Output the [X, Y] coordinate of the center of the cell containing the given text.  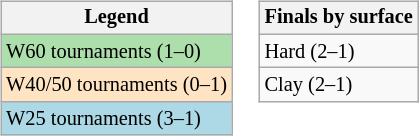
Legend [116, 18]
Hard (2–1) [339, 51]
Finals by surface [339, 18]
W40/50 tournaments (0–1) [116, 85]
Clay (2–1) [339, 85]
W25 tournaments (3–1) [116, 119]
W60 tournaments (1–0) [116, 51]
